Search for the cell housing the specified text and yield its (X, Y) center coordinate. 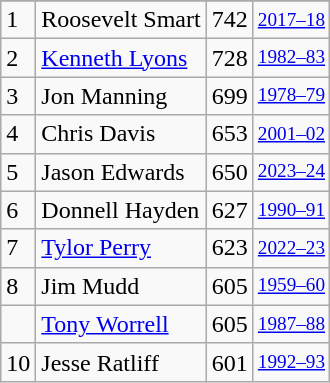
1959–60 (291, 286)
Jon Manning (121, 96)
2017–18 (291, 20)
Tony Worrell (121, 324)
1987–88 (291, 324)
Jim Mudd (121, 286)
10 (18, 362)
601 (230, 362)
2022–23 (291, 248)
5 (18, 172)
2001–02 (291, 134)
1982–83 (291, 58)
650 (230, 172)
6 (18, 210)
1992–93 (291, 362)
3 (18, 96)
Roosevelt Smart (121, 20)
Jason Edwards (121, 172)
742 (230, 20)
2 (18, 58)
4 (18, 134)
728 (230, 58)
8 (18, 286)
1990–91 (291, 210)
Jesse Ratliff (121, 362)
7 (18, 248)
1 (18, 20)
1978–79 (291, 96)
653 (230, 134)
Kenneth Lyons (121, 58)
2023–24 (291, 172)
Chris Davis (121, 134)
627 (230, 210)
623 (230, 248)
Tylor Perry (121, 248)
Donnell Hayden (121, 210)
699 (230, 96)
